Scan for the cell matching the given text and deliver its [X, Y] coordinate at center. 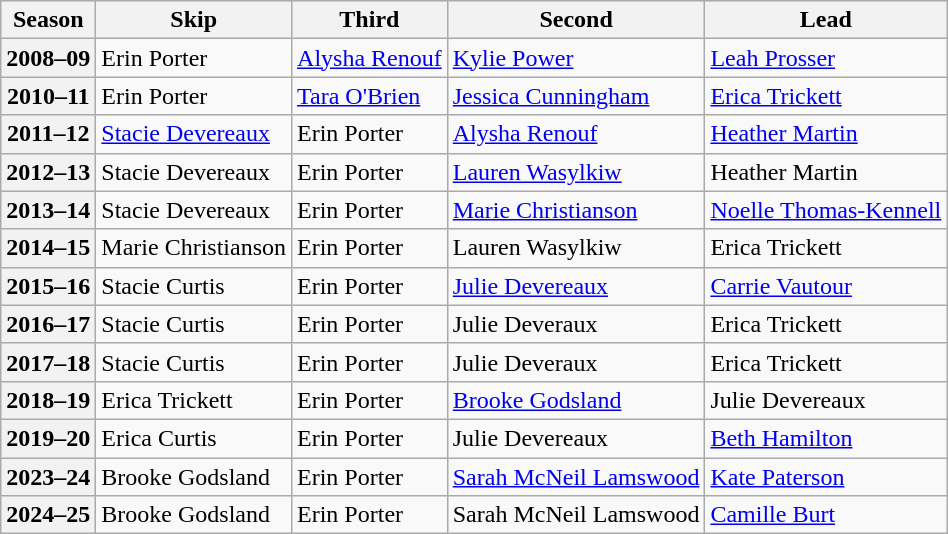
2008–09 [48, 58]
Leah Prosser [826, 58]
Jessica Cunningham [576, 96]
2019–20 [48, 438]
2013–14 [48, 210]
Kylie Power [576, 58]
2011–12 [48, 134]
2016–17 [48, 324]
2010–11 [48, 96]
Second [576, 20]
Third [370, 20]
2012–13 [48, 172]
Kate Paterson [826, 477]
Beth Hamilton [826, 438]
Tara O'Brien [370, 96]
Erica Curtis [194, 438]
2015–16 [48, 286]
Lead [826, 20]
2024–25 [48, 515]
Skip [194, 20]
Season [48, 20]
2018–19 [48, 400]
2023–24 [48, 477]
Camille Burt [826, 515]
Carrie Vautour [826, 286]
Noelle Thomas-Kennell [826, 210]
2017–18 [48, 362]
2014–15 [48, 248]
